Return [X, Y] of the center of cell containing provided text 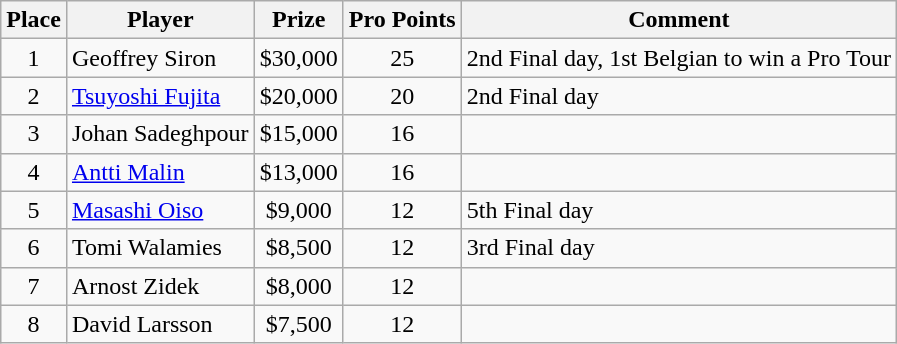
3rd Final day [678, 248]
$8,500 [298, 248]
Tsuyoshi Fujita [160, 96]
$30,000 [298, 58]
$9,000 [298, 210]
20 [402, 96]
Player [160, 20]
Comment [678, 20]
2 [34, 96]
7 [34, 286]
2nd Final day [678, 96]
Geoffrey Siron [160, 58]
$20,000 [298, 96]
Prize [298, 20]
4 [34, 172]
Arnost Zidek [160, 286]
$15,000 [298, 134]
5 [34, 210]
$13,000 [298, 172]
Masashi Oiso [160, 210]
8 [34, 324]
3 [34, 134]
25 [402, 58]
Antti Malin [160, 172]
1 [34, 58]
$8,000 [298, 286]
Johan Sadeghpour [160, 134]
Tomi Walamies [160, 248]
Pro Points [402, 20]
6 [34, 248]
Place [34, 20]
David Larsson [160, 324]
5th Final day [678, 210]
$7,500 [298, 324]
2nd Final day, 1st Belgian to win a Pro Tour [678, 58]
